Identify which cell holds the provided text, then report its [x, y] central coordinate. 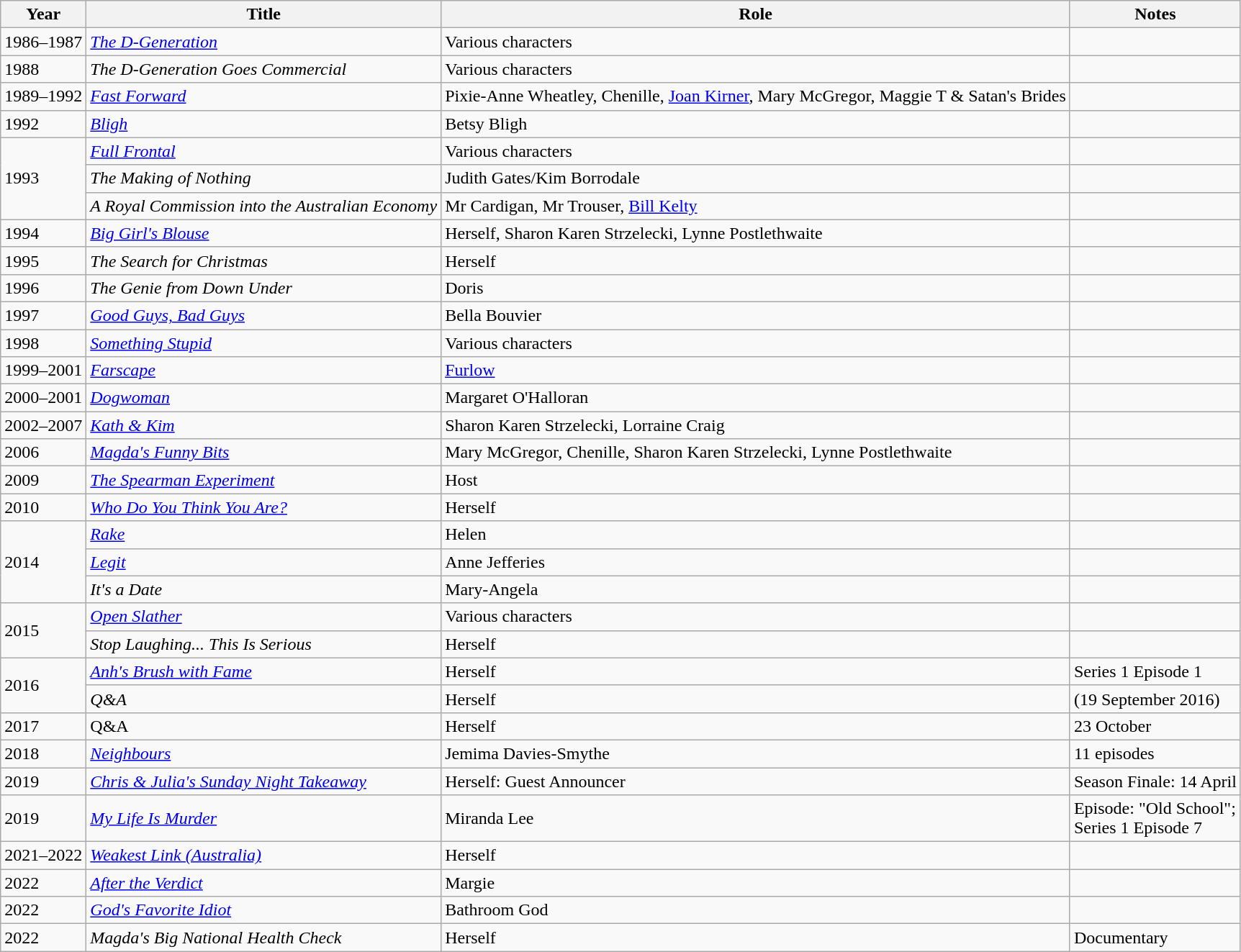
Series 1 Episode 1 [1155, 671]
The D-Generation [263, 42]
Who Do You Think You Are? [263, 507]
Magda's Big National Health Check [263, 938]
Jemima Davies-Smythe [756, 753]
23 October [1155, 726]
Margie [756, 883]
Season Finale: 14 April [1155, 781]
The Genie from Down Under [263, 288]
1996 [43, 288]
God's Favorite Idiot [263, 910]
Dogwoman [263, 398]
Bathroom God [756, 910]
Notes [1155, 14]
Mary McGregor, Chenille, Sharon Karen Strzelecki, Lynne Postlethwaite [756, 453]
2010 [43, 507]
2014 [43, 562]
Fast Forward [263, 96]
Good Guys, Bad Guys [263, 315]
Rake [263, 535]
2000–2001 [43, 398]
2002–2007 [43, 425]
Full Frontal [263, 151]
Title [263, 14]
A Royal Commission into the Australian Economy [263, 206]
Anh's Brush with Fame [263, 671]
Neighbours [263, 753]
The Making of Nothing [263, 178]
The Spearman Experiment [263, 480]
Anne Jefferies [756, 562]
Big Girl's Blouse [263, 233]
1986–1987 [43, 42]
2021–2022 [43, 856]
1999–2001 [43, 371]
1994 [43, 233]
The D-Generation Goes Commercial [263, 69]
Farscape [263, 371]
Mr Cardigan, Mr Trouser, Bill Kelty [756, 206]
Bella Bouvier [756, 315]
After the Verdict [263, 883]
Legit [263, 562]
Magda's Funny Bits [263, 453]
Weakest Link (Australia) [263, 856]
Bligh [263, 124]
Chris & Julia's Sunday Night Takeaway [263, 781]
Open Slather [263, 617]
Documentary [1155, 938]
Margaret O'Halloran [756, 398]
1995 [43, 260]
Role [756, 14]
Stop Laughing... This Is Serious [263, 644]
11 episodes [1155, 753]
1992 [43, 124]
Episode: "Old School";Series 1 Episode 7 [1155, 819]
2017 [43, 726]
Pixie-Anne Wheatley, Chenille, Joan Kirner, Mary McGregor, Maggie T & Satan's Brides [756, 96]
Sharon Karen Strzelecki, Lorraine Craig [756, 425]
2006 [43, 453]
My Life Is Murder [263, 819]
1993 [43, 178]
1989–1992 [43, 96]
Kath & Kim [263, 425]
1988 [43, 69]
Betsy Bligh [756, 124]
The Search for Christmas [263, 260]
Herself, Sharon Karen Strzelecki, Lynne Postlethwaite [756, 233]
Doris [756, 288]
(19 September 2016) [1155, 699]
It's a Date [263, 589]
Something Stupid [263, 343]
2015 [43, 630]
1997 [43, 315]
1998 [43, 343]
Host [756, 480]
Judith Gates/Kim Borrodale [756, 178]
Mary-Angela [756, 589]
Herself: Guest Announcer [756, 781]
Year [43, 14]
2018 [43, 753]
Miranda Lee [756, 819]
Furlow [756, 371]
2016 [43, 685]
Helen [756, 535]
2009 [43, 480]
